Extract the (x, y) coordinate from the center of the cell holding the provided text.  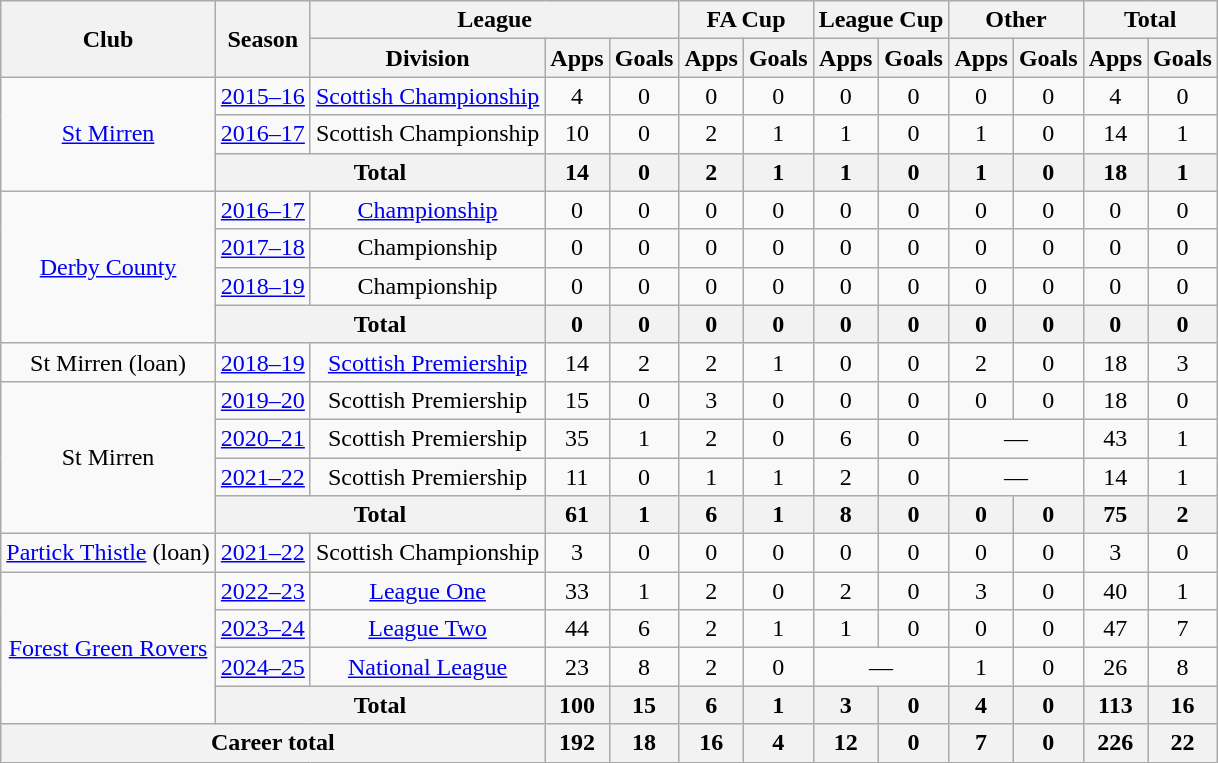
22 (1183, 743)
League (494, 20)
226 (1115, 743)
Career total (273, 743)
League Two (427, 629)
2020–21 (262, 438)
National League (427, 667)
League Cup (881, 20)
Division (427, 58)
44 (577, 629)
11 (577, 477)
23 (577, 667)
2023–24 (262, 629)
33 (577, 591)
26 (1115, 667)
Club (108, 39)
St Mirren (loan) (108, 362)
2022–23 (262, 591)
75 (1115, 515)
113 (1115, 705)
47 (1115, 629)
12 (846, 743)
10 (577, 134)
40 (1115, 591)
Derby County (108, 267)
FA Cup (746, 20)
43 (1115, 438)
2017–18 (262, 248)
Season (262, 39)
35 (577, 438)
2015–16 (262, 96)
2024–25 (262, 667)
Partick Thistle (loan) (108, 553)
Forest Green Rovers (108, 648)
2019–20 (262, 400)
100 (577, 705)
61 (577, 515)
League One (427, 591)
Other (1016, 20)
192 (577, 743)
